Return the [x, y] coordinate for the center point of the cell that contains the specified text.  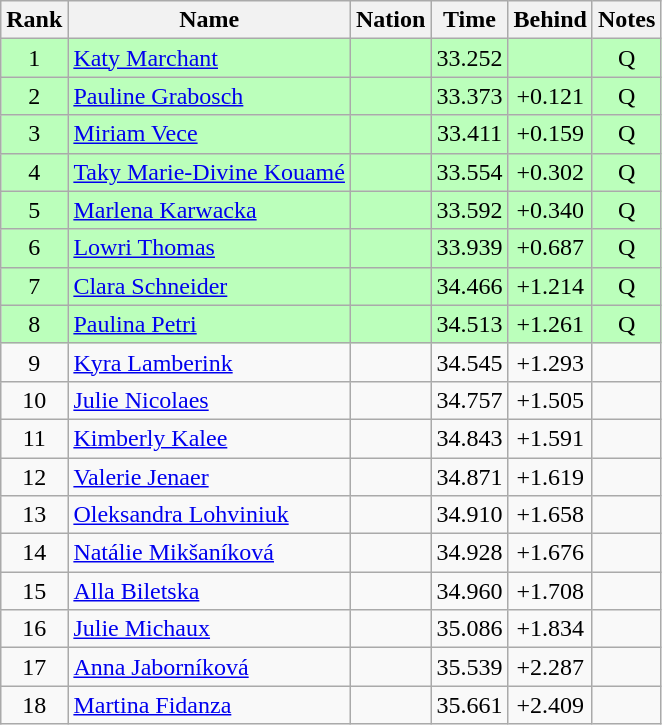
14 [34, 553]
10 [34, 400]
Name [210, 20]
11 [34, 438]
35.539 [470, 667]
4 [34, 172]
Behind [550, 20]
Pauline Grabosch [210, 96]
+0.302 [550, 172]
+1.293 [550, 362]
34.928 [470, 553]
Rank [34, 20]
Anna Jaborníková [210, 667]
34.513 [470, 324]
Notes [626, 20]
16 [34, 629]
+0.687 [550, 248]
+1.261 [550, 324]
Lowri Thomas [210, 248]
+1.505 [550, 400]
Kyra Lamberink [210, 362]
Natálie Mikšaníková [210, 553]
33.554 [470, 172]
+1.591 [550, 438]
5 [34, 210]
35.661 [470, 705]
Oleksandra Lohviniuk [210, 515]
12 [34, 477]
13 [34, 515]
+2.409 [550, 705]
Julie Michaux [210, 629]
34.545 [470, 362]
+0.121 [550, 96]
33.939 [470, 248]
+1.834 [550, 629]
Julie Nicolaes [210, 400]
17 [34, 667]
Clara Schneider [210, 286]
34.960 [470, 591]
34.466 [470, 286]
7 [34, 286]
+1.619 [550, 477]
9 [34, 362]
+1.708 [550, 591]
18 [34, 705]
+0.340 [550, 210]
34.910 [470, 515]
Paulina Petri [210, 324]
+1.658 [550, 515]
Time [470, 20]
Taky Marie-Divine Kouamé [210, 172]
Marlena Karwacka [210, 210]
2 [34, 96]
33.252 [470, 58]
+0.159 [550, 134]
Nation [390, 20]
1 [34, 58]
+1.214 [550, 286]
35.086 [470, 629]
33.592 [470, 210]
Alla Biletska [210, 591]
33.411 [470, 134]
Katy Marchant [210, 58]
+2.287 [550, 667]
3 [34, 134]
6 [34, 248]
34.843 [470, 438]
Kimberly Kalee [210, 438]
34.871 [470, 477]
Martina Fidanza [210, 705]
34.757 [470, 400]
15 [34, 591]
Miriam Vece [210, 134]
Valerie Jenaer [210, 477]
8 [34, 324]
+1.676 [550, 553]
33.373 [470, 96]
